Provide the [x, y] coordinate of the cell's center where the given text is located.  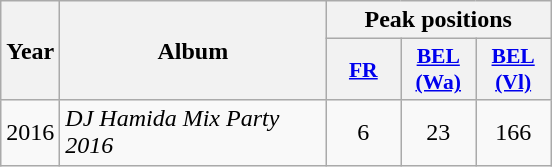
FR [364, 70]
23 [438, 132]
Year [30, 50]
Album [193, 50]
DJ Hamida Mix Party 2016 [193, 132]
166 [514, 132]
6 [364, 132]
Peak positions [438, 20]
BEL (Vl) [514, 70]
BEL (Wa) [438, 70]
2016 [30, 132]
